Capture the cell that displays the provided text and extract its [X, Y] central coordinate. 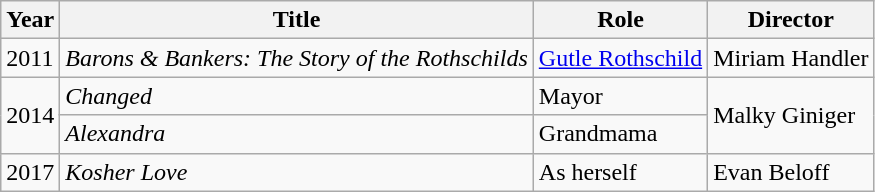
Malky Giniger [791, 115]
Changed [296, 96]
Year [30, 20]
Evan Beloff [791, 172]
Miriam Handler [791, 58]
Alexandra [296, 134]
2014 [30, 115]
2017 [30, 172]
Kosher Love [296, 172]
Barons & Bankers: The Story of the Rothschilds [296, 58]
Gutle Rothschild [620, 58]
Title [296, 20]
Role [620, 20]
2011 [30, 58]
As herself [620, 172]
Director [791, 20]
Grandmama [620, 134]
Mayor [620, 96]
